Find where the given text appears and provide that cell's center as (x, y) coordinate. 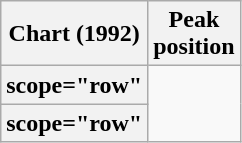
Peakposition (194, 34)
Chart (1992) (74, 34)
